Search for the cell housing the specified text and yield its (x, y) center coordinate. 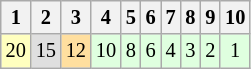
15 (46, 51)
5 (131, 17)
12 (76, 51)
20 (16, 51)
7 (171, 17)
9 (210, 17)
